Locate the cell with the specified text and output its (X, Y) center coordinate. 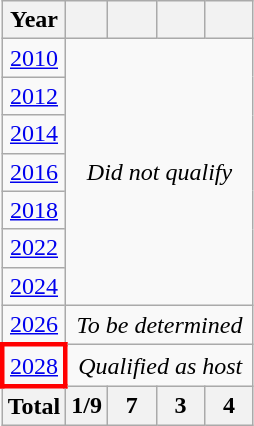
To be determined (160, 325)
3 (180, 406)
2018 (34, 210)
1/9 (87, 406)
2012 (34, 96)
2024 (34, 286)
Year (34, 20)
2026 (34, 325)
2022 (34, 248)
7 (132, 406)
Did not qualify (160, 172)
Qualified as host (160, 366)
2014 (34, 134)
4 (230, 406)
2016 (34, 172)
2028 (34, 366)
2010 (34, 58)
Total (34, 406)
